Pinpoint the cell where the given text exists, returning its [X, Y] midpoint coordinate. 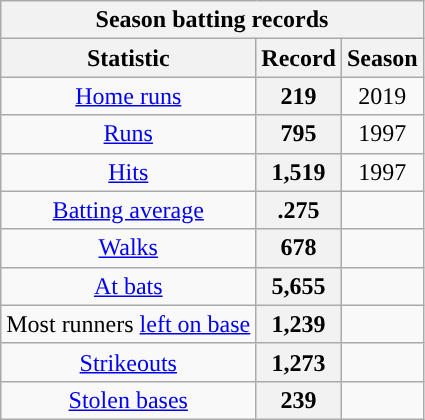
2019 [382, 96]
Hits [128, 172]
Season [382, 58]
1,273 [299, 362]
795 [299, 134]
1,519 [299, 172]
Home runs [128, 96]
239 [299, 400]
Strikeouts [128, 362]
1,239 [299, 324]
219 [299, 96]
Most runners left on base [128, 324]
At bats [128, 286]
5,655 [299, 286]
Record [299, 58]
Season batting records [212, 20]
Walks [128, 248]
Statistic [128, 58]
Stolen bases [128, 400]
Runs [128, 134]
678 [299, 248]
.275 [299, 210]
Batting average [128, 210]
